Provide the (x, y) coordinate of the cell's center where the given text is located.  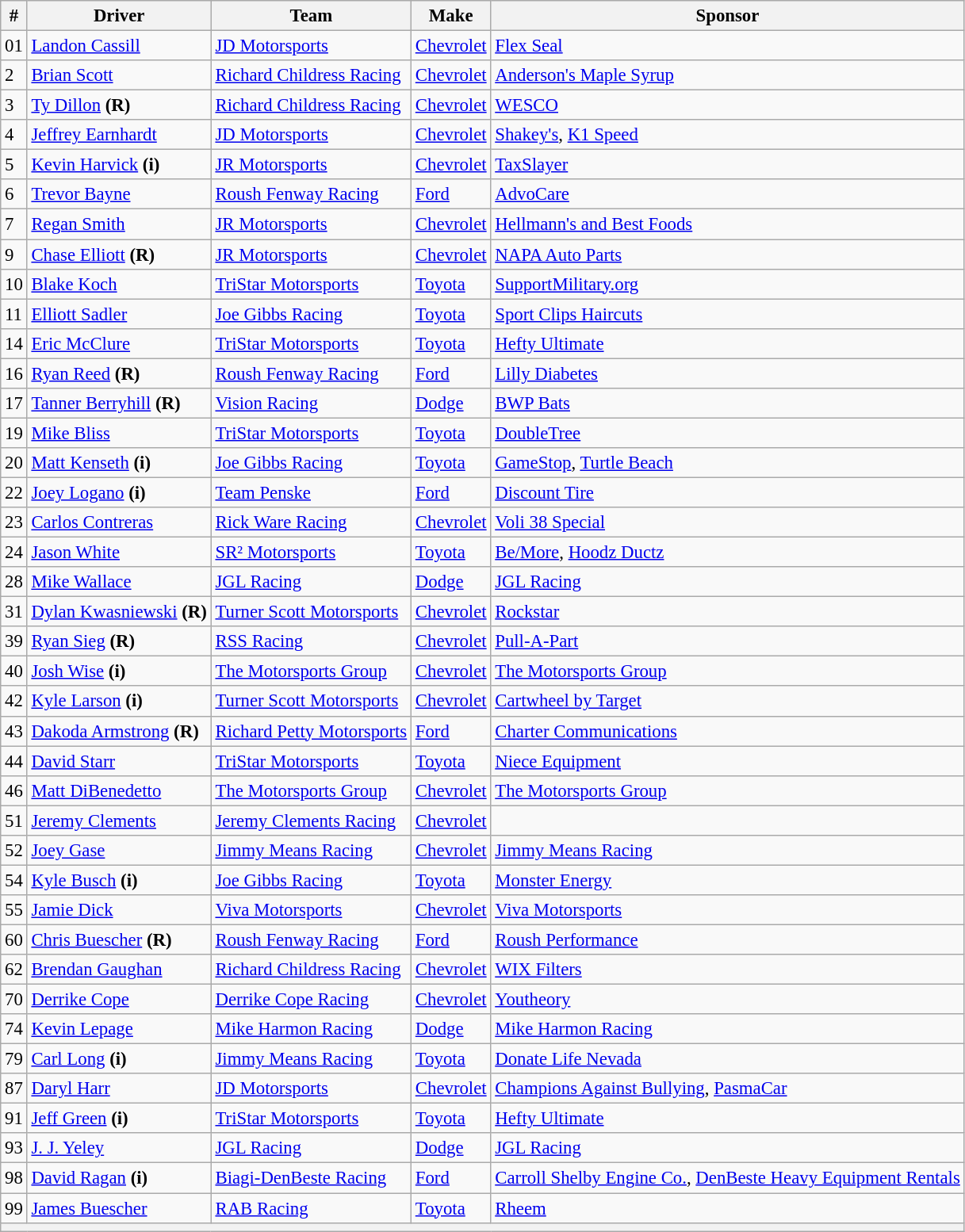
Rheem (728, 1208)
Carlos Contreras (119, 522)
Jeffrey Earnhardt (119, 135)
Youtheory (728, 1000)
J. J. Yeley (119, 1149)
WIX Filters (728, 970)
Trevor Bayne (119, 194)
Chris Buescher (R) (119, 939)
Jeremy Clements (119, 821)
Anderson's Maple Syrup (728, 75)
Eric McClure (119, 343)
60 (14, 939)
Pull-A-Part (728, 641)
BWP Bats (728, 404)
22 (14, 492)
Jason White (119, 553)
Ryan Reed (R) (119, 373)
2 (14, 75)
RAB Racing (311, 1208)
Daryl Harr (119, 1089)
Jeremy Clements Racing (311, 821)
Make (451, 16)
51 (14, 821)
7 (14, 224)
6 (14, 194)
Derrike Cope (119, 1000)
GameStop, Turtle Beach (728, 463)
WESCO (728, 105)
10 (14, 284)
Shakey's, K1 Speed (728, 135)
98 (14, 1178)
# (14, 16)
Blake Koch (119, 284)
Jamie Dick (119, 910)
23 (14, 522)
44 (14, 761)
Champions Against Bullying, PasmaCar (728, 1089)
3 (14, 105)
RSS Racing (311, 641)
70 (14, 1000)
40 (14, 671)
Team Penske (311, 492)
Team (311, 16)
Richard Petty Motorsports (311, 731)
Donate Life Nevada (728, 1059)
99 (14, 1208)
Ty Dillon (R) (119, 105)
Chase Elliott (R) (119, 254)
24 (14, 553)
62 (14, 970)
87 (14, 1089)
Lilly Diabetes (728, 373)
Biagi-DenBeste Racing (311, 1178)
31 (14, 612)
11 (14, 314)
Roush Performance (728, 939)
Matt DiBenedetto (119, 790)
Cartwheel by Target (728, 702)
14 (14, 343)
Flex Seal (728, 46)
Joey Logano (i) (119, 492)
Monster Energy (728, 880)
James Buescher (119, 1208)
20 (14, 463)
NAPA Auto Parts (728, 254)
Driver (119, 16)
Carl Long (i) (119, 1059)
74 (14, 1029)
Discount Tire (728, 492)
Joey Gase (119, 851)
Landon Cassill (119, 46)
46 (14, 790)
Matt Kenseth (i) (119, 463)
Tanner Berryhill (R) (119, 404)
Kevin Harvick (i) (119, 165)
91 (14, 1119)
TaxSlayer (728, 165)
Mike Bliss (119, 433)
Charter Communications (728, 731)
Ryan Sieg (R) (119, 641)
AdvoCare (728, 194)
Sponsor (728, 16)
19 (14, 433)
54 (14, 880)
01 (14, 46)
39 (14, 641)
42 (14, 702)
Sport Clips Haircuts (728, 314)
Voli 38 Special (728, 522)
93 (14, 1149)
5 (14, 165)
Regan Smith (119, 224)
28 (14, 582)
Niece Equipment (728, 761)
Josh Wise (i) (119, 671)
Derrike Cope Racing (311, 1000)
Brian Scott (119, 75)
Elliott Sadler (119, 314)
4 (14, 135)
Carroll Shelby Engine Co., DenBeste Heavy Equipment Rentals (728, 1178)
Brendan Gaughan (119, 970)
79 (14, 1059)
David Ragan (i) (119, 1178)
17 (14, 404)
9 (14, 254)
Kyle Larson (i) (119, 702)
Dylan Kwasniewski (R) (119, 612)
Dakoda Armstrong (R) (119, 731)
DoubleTree (728, 433)
Vision Racing (311, 404)
Kyle Busch (i) (119, 880)
43 (14, 731)
52 (14, 851)
SupportMilitary.org (728, 284)
Mike Wallace (119, 582)
Rockstar (728, 612)
SR² Motorsports (311, 553)
16 (14, 373)
Jeff Green (i) (119, 1119)
Hellmann's and Best Foods (728, 224)
55 (14, 910)
Rick Ware Racing (311, 522)
Kevin Lepage (119, 1029)
Be/More, Hoodz Ductz (728, 553)
David Starr (119, 761)
